Find where the given text appears and provide that cell's center as (x, y) coordinate. 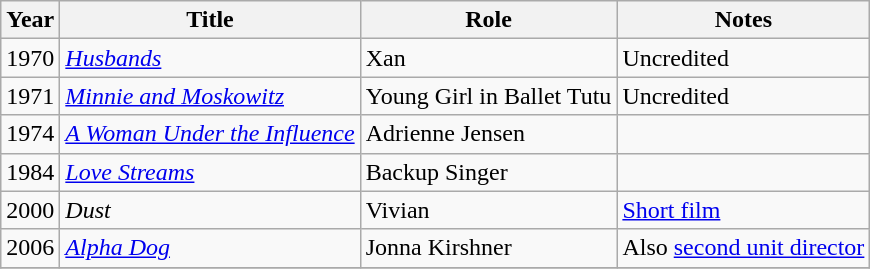
Husbands (210, 58)
2006 (30, 248)
1974 (30, 134)
Short film (744, 210)
Backup Singer (488, 172)
Year (30, 20)
Dust (210, 210)
Minnie and Moskowitz (210, 96)
1984 (30, 172)
Adrienne Jensen (488, 134)
2000 (30, 210)
Vivian (488, 210)
A Woman Under the Influence (210, 134)
Role (488, 20)
Also second unit director (744, 248)
1970 (30, 58)
Love Streams (210, 172)
Young Girl in Ballet Tutu (488, 96)
Notes (744, 20)
Jonna Kirshner (488, 248)
Alpha Dog (210, 248)
Xan (488, 58)
1971 (30, 96)
Title (210, 20)
